Capture the cell that displays the provided text and extract its [X, Y] central coordinate. 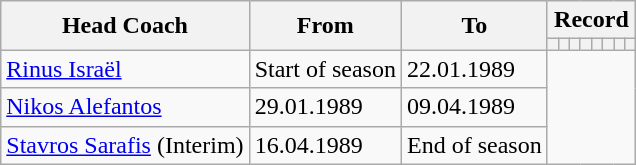
Head Coach [125, 26]
Record [591, 20]
Start of season [325, 69]
Stavros Sarafis (Interim) [125, 145]
Rinus Israël [125, 69]
End of season [474, 145]
22.01.1989 [474, 69]
Nikos Alefantos [125, 107]
To [474, 26]
From [325, 26]
09.04.1989 [474, 107]
29.01.1989 [325, 107]
16.04.1989 [325, 145]
